Capture the cell that displays the provided text and extract its [x, y] central coordinate. 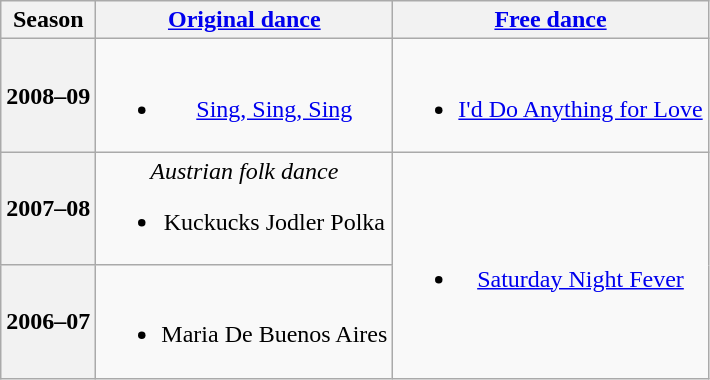
Maria De Buenos Aires [244, 322]
Saturday Night Fever [550, 265]
Season [48, 20]
Original dance [244, 20]
Free dance [550, 20]
2008–09 [48, 96]
2006–07 [48, 322]
I'd Do Anything for Love [550, 96]
Austrian folk danceKuckucks Jodler Polka [244, 208]
2007–08 [48, 208]
Sing, Sing, Sing [244, 96]
